Provide the (X, Y) coordinate of the cell's center where the given text is located.  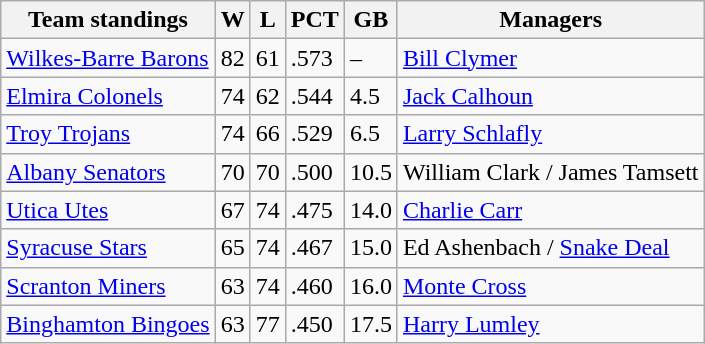
.529 (314, 134)
Managers (550, 20)
.544 (314, 96)
66 (268, 134)
Charlie Carr (550, 210)
Larry Schlafly (550, 134)
Scranton Miners (108, 286)
65 (232, 248)
William Clark / James Tamsett (550, 172)
.460 (314, 286)
PCT (314, 20)
61 (268, 58)
Monte Cross (550, 286)
.475 (314, 210)
14.0 (370, 210)
4.5 (370, 96)
77 (268, 324)
Utica Utes (108, 210)
Team standings (108, 20)
62 (268, 96)
W (232, 20)
Syracuse Stars (108, 248)
.450 (314, 324)
67 (232, 210)
Wilkes-Barre Barons (108, 58)
16.0 (370, 286)
.467 (314, 248)
GB (370, 20)
Harry Lumley (550, 324)
Jack Calhoun (550, 96)
Albany Senators (108, 172)
.573 (314, 58)
82 (232, 58)
Elmira Colonels (108, 96)
Bill Clymer (550, 58)
Troy Trojans (108, 134)
– (370, 58)
Ed Ashenbach / Snake Deal (550, 248)
15.0 (370, 248)
.500 (314, 172)
10.5 (370, 172)
6.5 (370, 134)
L (268, 20)
17.5 (370, 324)
Binghamton Bingoes (108, 324)
